Detect which cell encompasses the target text, then output its [x, y] center coordinate. 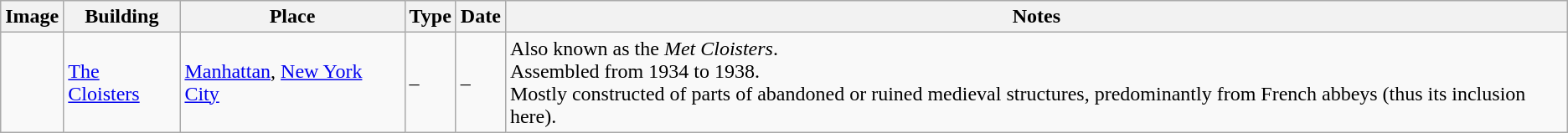
Date [481, 17]
Notes [1036, 17]
Place [292, 17]
Building [122, 17]
Type [431, 17]
The Cloisters [122, 82]
Manhattan, New York City [292, 82]
Image [32, 17]
